Return the [X, Y] coordinate for the center point of the cell that contains the specified text.  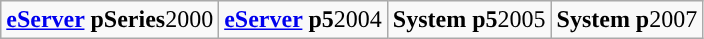
eServer pSeries2000 [110, 20]
System p2007 [627, 20]
eServer p52004 [304, 20]
System p52005 [469, 20]
